Scan for the cell matching the given text and deliver its (X, Y) coordinate at center. 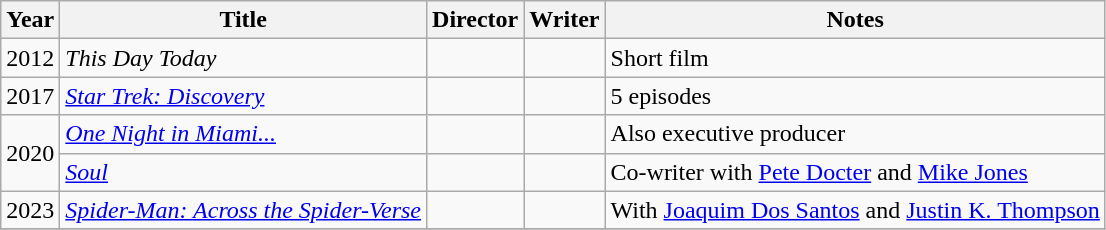
Director (476, 20)
5 episodes (855, 96)
Year (30, 20)
2020 (30, 153)
2023 (30, 210)
Star Trek: Discovery (244, 96)
Title (244, 20)
With Joaquim Dos Santos and Justin K. Thompson (855, 210)
Soul (244, 172)
Writer (564, 20)
This Day Today (244, 58)
Spider-Man: Across the Spider-Verse (244, 210)
2017 (30, 96)
Co-writer with Pete Docter and Mike Jones (855, 172)
2012 (30, 58)
Short film (855, 58)
Notes (855, 20)
One Night in Miami... (244, 134)
Also executive producer (855, 134)
